Return the (x, y) coordinate for the center point of the cell that contains the specified text.  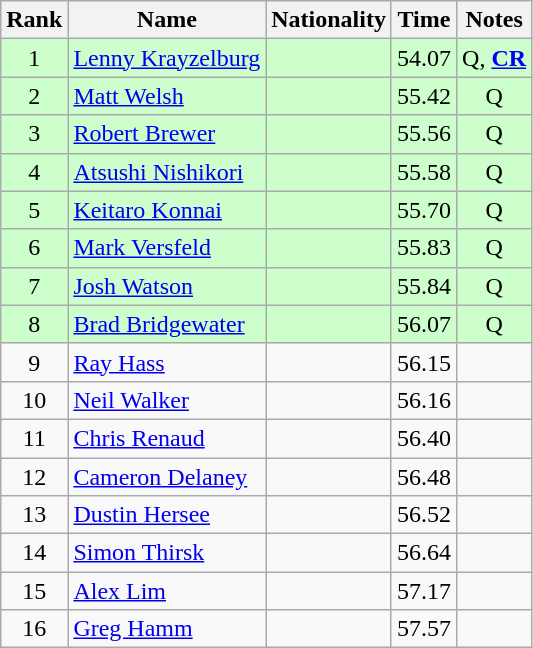
13 (34, 515)
3 (34, 134)
55.84 (424, 286)
57.17 (424, 591)
Lenny Krayzelburg (167, 58)
57.57 (424, 629)
15 (34, 591)
54.07 (424, 58)
2 (34, 96)
55.42 (424, 96)
1 (34, 58)
Keitaro Konnai (167, 210)
Brad Bridgewater (167, 324)
55.83 (424, 248)
56.07 (424, 324)
56.15 (424, 362)
Josh Watson (167, 286)
Cameron Delaney (167, 477)
Nationality (329, 20)
56.48 (424, 477)
55.70 (424, 210)
Mark Versfeld (167, 248)
56.64 (424, 553)
8 (34, 324)
Greg Hamm (167, 629)
Chris Renaud (167, 438)
16 (34, 629)
12 (34, 477)
11 (34, 438)
Matt Welsh (167, 96)
Simon Thirsk (167, 553)
Robert Brewer (167, 134)
56.16 (424, 400)
5 (34, 210)
Alex Lim (167, 591)
Time (424, 20)
Q, CR (494, 58)
6 (34, 248)
10 (34, 400)
Neil Walker (167, 400)
9 (34, 362)
Ray Hass (167, 362)
Notes (494, 20)
55.58 (424, 172)
Atsushi Nishikori (167, 172)
55.56 (424, 134)
4 (34, 172)
Dustin Hersee (167, 515)
14 (34, 553)
Rank (34, 20)
7 (34, 286)
56.52 (424, 515)
56.40 (424, 438)
Name (167, 20)
